Detect which cell encompasses the target text, then output its (X, Y) center coordinate. 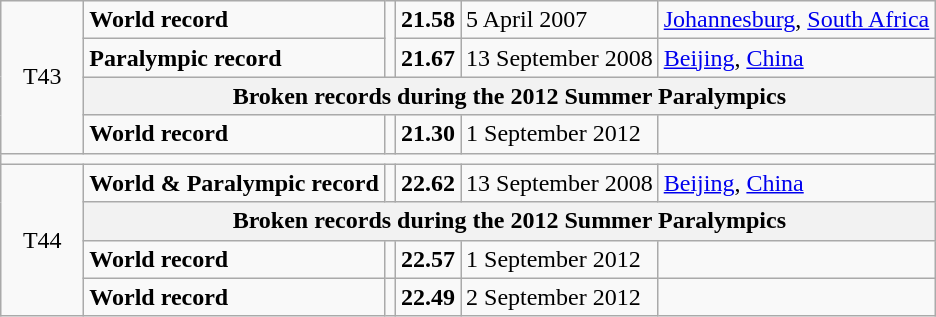
22.49 (428, 297)
22.62 (428, 183)
T43 (42, 77)
21.58 (428, 20)
22.57 (428, 259)
21.30 (428, 134)
World & Paralympic record (234, 183)
T44 (42, 240)
Johannesburg, South Africa (796, 20)
2 September 2012 (559, 297)
Paralympic record (234, 58)
21.67 (428, 58)
5 April 2007 (559, 20)
